Locate the cell with the specified text and output its (x, y) center coordinate. 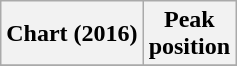
Chart (2016) (72, 34)
Peakposition (189, 34)
